Pinpoint the cell where the given text exists, returning its [x, y] midpoint coordinate. 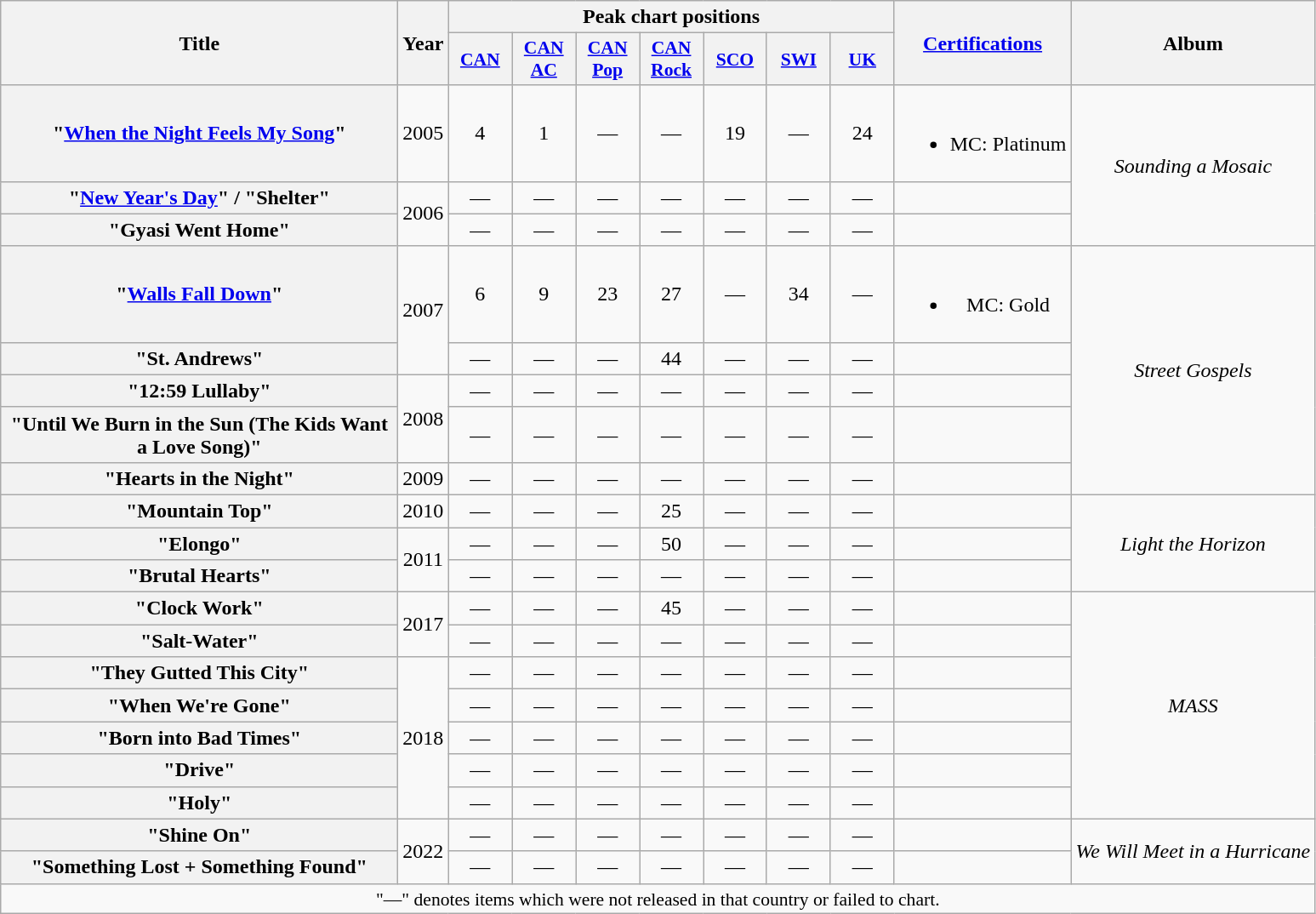
CANRock [672, 60]
1 [544, 133]
Album [1193, 43]
2022 [424, 851]
45 [672, 608]
2006 [424, 214]
34 [798, 294]
CANAC [544, 60]
"They Gutted This City" [199, 673]
2005 [424, 133]
2010 [424, 511]
19 [735, 133]
23 [607, 294]
"Elongo" [199, 544]
"St. Andrews" [199, 358]
"Gyasi Went Home" [199, 230]
2007 [424, 310]
"Born into Bad Times" [199, 738]
2011 [424, 560]
SWI [798, 60]
2008 [424, 419]
"When the Night Feels My Song" [199, 133]
2009 [424, 478]
2017 [424, 625]
MC: Platinum [983, 133]
"12:59 Lullaby" [199, 391]
9 [544, 294]
UK [863, 60]
"New Year's Day" / "Shelter" [199, 197]
Light the Horizon [1193, 543]
"Clock Work" [199, 608]
SCO [735, 60]
"Holy" [199, 803]
Title [199, 43]
CANPop [607, 60]
CAN [480, 60]
Certifications [983, 43]
44 [672, 358]
"Drive" [199, 770]
25 [672, 511]
"Brutal Hearts" [199, 576]
"Salt-Water" [199, 641]
"—" denotes items which were not released in that country or failed to chart. [658, 899]
Street Gospels [1193, 370]
"Mountain Top" [199, 511]
MASS [1193, 705]
6 [480, 294]
"When We're Gone" [199, 705]
24 [863, 133]
"Shine On" [199, 835]
"Something Lost + Something Found" [199, 867]
We Will Meet in a Hurricane [1193, 851]
50 [672, 544]
"Hearts in the Night" [199, 478]
Peak chart positions [671, 17]
"Walls Fall Down" [199, 294]
"Until We Burn in the Sun (The Kids Want a Love Song)" [199, 434]
4 [480, 133]
2018 [424, 738]
Sounding a Mosaic [1193, 165]
Year [424, 43]
27 [672, 294]
MC: Gold [983, 294]
